From the cell containing the given text, extract its center point as (X, Y) coordinate. 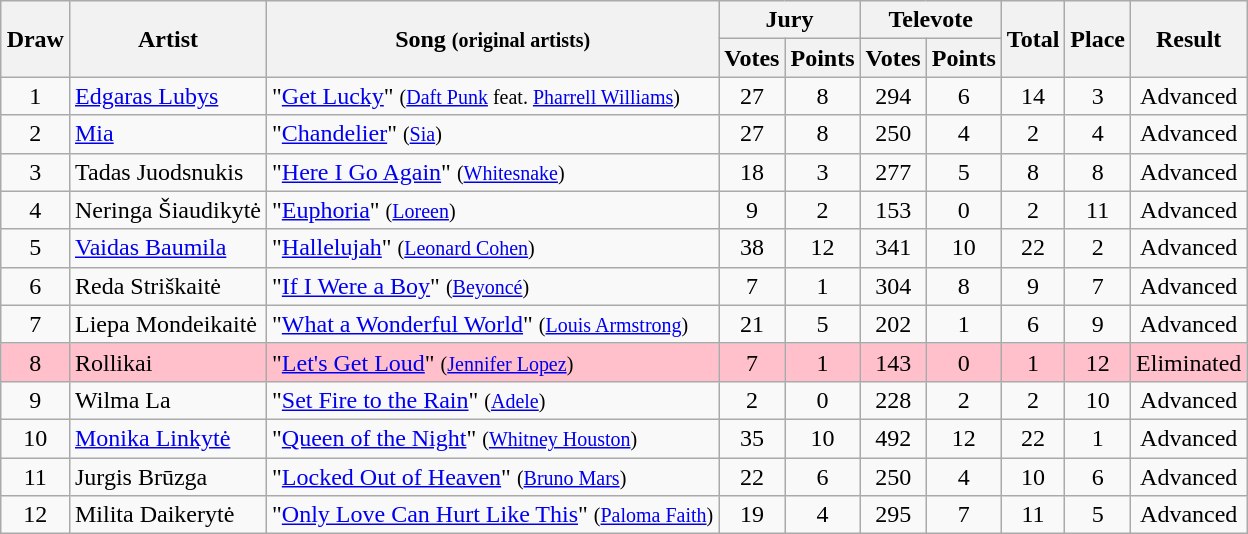
Total (1033, 39)
"Set Fire to the Rain" (Adele) (493, 400)
277 (893, 172)
Milita Daikerytė (168, 515)
"If I Were a Boy" (Beyoncé) (493, 286)
"Queen of the Night" (Whitney Houston) (493, 438)
202 (893, 324)
"Here I Go Again" (Whitesnake) (493, 172)
Reda Striškaitė (168, 286)
Edgaras Lubys (168, 96)
19 (752, 515)
Rollikai (168, 362)
Wilma La (168, 400)
38 (752, 248)
Eliminated (1189, 362)
341 (893, 248)
294 (893, 96)
Jury (790, 20)
492 (893, 438)
Mia (168, 134)
18 (752, 172)
295 (893, 515)
304 (893, 286)
"Locked Out of Heaven" (Bruno Mars) (493, 477)
Draw (35, 39)
228 (893, 400)
Liepa Mondeikaitė (168, 324)
"Let's Get Loud" (Jennifer Lopez) (493, 362)
"What a Wonderful World" (Louis Armstrong) (493, 324)
Jurgis Brūzga (168, 477)
Place (1098, 39)
"Get Lucky" (Daft Punk feat. Pharrell Williams) (493, 96)
"Chandelier" (Sia) (493, 134)
143 (893, 362)
Tadas Juodsnukis (168, 172)
Artist (168, 39)
Vaidas Baumila (168, 248)
14 (1033, 96)
153 (893, 210)
21 (752, 324)
Result (1189, 39)
"Only Love Can Hurt Like This" (Paloma Faith) (493, 515)
Song (original artists) (493, 39)
"Euphoria" (Loreen) (493, 210)
Neringa Šiaudikytė (168, 210)
Televote (930, 20)
35 (752, 438)
"Hallelujah" (Leonard Cohen) (493, 248)
Monika Linkytė (168, 438)
